Output the (x, y) coordinate of the center of the cell containing the given text.  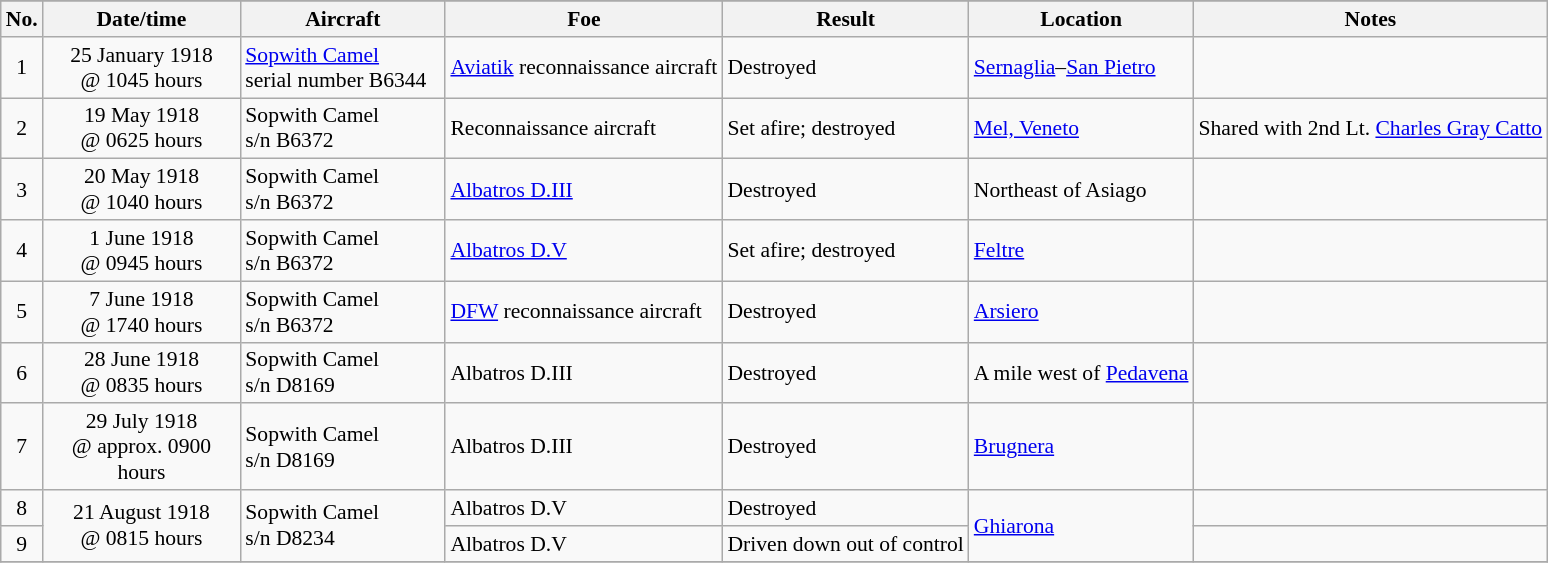
7 (22, 448)
Sopwith Camels/n D8234 (342, 526)
Date/time (142, 19)
6 (22, 372)
1 June 1918@ 0945 hours (142, 250)
Reconnaissance aircraft (584, 128)
Foe (584, 19)
4 (22, 250)
A mile west of Pedavena (1082, 372)
Arsiero (1082, 312)
Shared with 2nd Lt. Charles Gray Catto (1371, 128)
Mel, Veneto (1082, 128)
29 July 1918@ approx. 0900 hours (142, 448)
1 (22, 68)
28 June 1918@ 0835 hours (142, 372)
2 (22, 128)
21 August 1918@ 0815 hours (142, 526)
No. (22, 19)
Sernaglia–San Pietro (1082, 68)
Brugnera (1082, 448)
25 January 1918@ 1045 hours (142, 68)
20 May 1918@ 1040 hours (142, 190)
Ghiarona (1082, 526)
Northeast of Asiago (1082, 190)
9 (22, 544)
3 (22, 190)
5 (22, 312)
Aviatik reconnaissance aircraft (584, 68)
Aircraft (342, 19)
7 June 1918@ 1740 hours (142, 312)
8 (22, 508)
Feltre (1082, 250)
19 May 1918@ 0625 hours (142, 128)
Notes (1371, 19)
DFW reconnaissance aircraft (584, 312)
Location (1082, 19)
Sopwith Camelserial number B6344 (342, 68)
Result (845, 19)
Driven down out of control (845, 544)
